Find where the given text appears and provide that cell's center as (X, Y) coordinate. 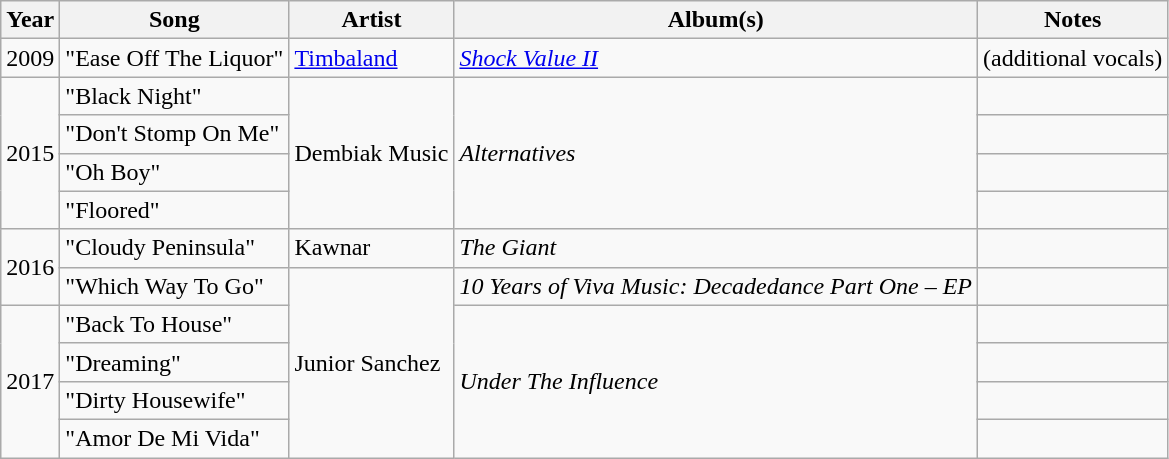
"Don't Stomp On Me" (174, 134)
The Giant (716, 248)
10 Years of Viva Music: Decadedance Part One – EP (716, 286)
2009 (30, 58)
"Cloudy Peninsula" (174, 248)
"Dirty Housewife" (174, 400)
(additional vocals) (1073, 58)
Junior Sanchez (372, 362)
2017 (30, 381)
Alternatives (716, 153)
Under The Influence (716, 381)
Shock Value II (716, 58)
"Floored" (174, 210)
"Back To House" (174, 324)
Artist (372, 20)
Dembiak Music (372, 153)
Timbaland (372, 58)
Kawnar (372, 248)
"Oh Boy" (174, 172)
2016 (30, 267)
Song (174, 20)
Notes (1073, 20)
"Dreaming" (174, 362)
"Ease Off The Liquor" (174, 58)
Year (30, 20)
"Black Night" (174, 96)
"Amor De Mi Vida" (174, 438)
"Which Way To Go" (174, 286)
2015 (30, 153)
Album(s) (716, 20)
